Detect which cell encompasses the target text, then output its [X, Y] center coordinate. 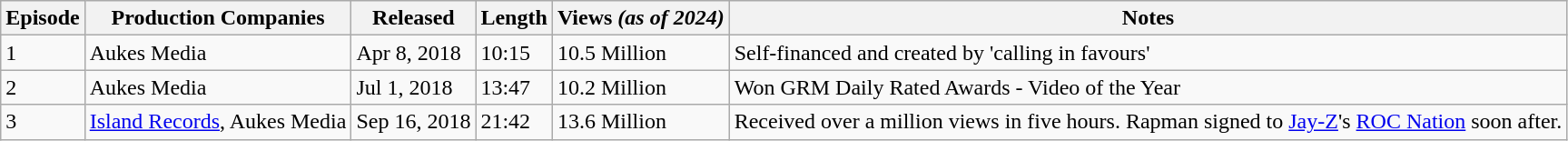
10.5 Million [641, 53]
3 [43, 122]
Jul 1, 2018 [414, 87]
13:47 [514, 87]
1 [43, 53]
Episode [43, 18]
Received over a million views in five hours. Rapman signed to Jay-Z's ROC Nation soon after. [1148, 122]
Views (as of 2024) [641, 18]
2 [43, 87]
Won GRM Daily Rated Awards - Video of the Year [1148, 87]
10.2 Million [641, 87]
Apr 8, 2018 [414, 53]
Length [514, 18]
Self-financed and created by 'calling in favours' [1148, 53]
Production Companies [218, 18]
Island Records, Aukes Media [218, 122]
Sep 16, 2018 [414, 122]
10:15 [514, 53]
Released [414, 18]
13.6 Million [641, 122]
Notes [1148, 18]
21:42 [514, 122]
